Detect which cell encompasses the target text, then output its (X, Y) center coordinate. 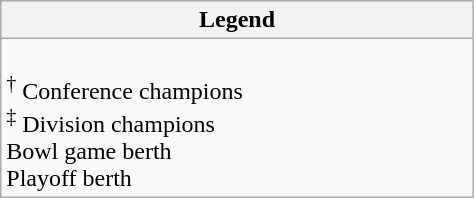
Legend (237, 20)
† Conference champions ‡ Division champions Bowl game berth Playoff berth (237, 118)
